Scan for the cell matching the given text and deliver its (X, Y) coordinate at center. 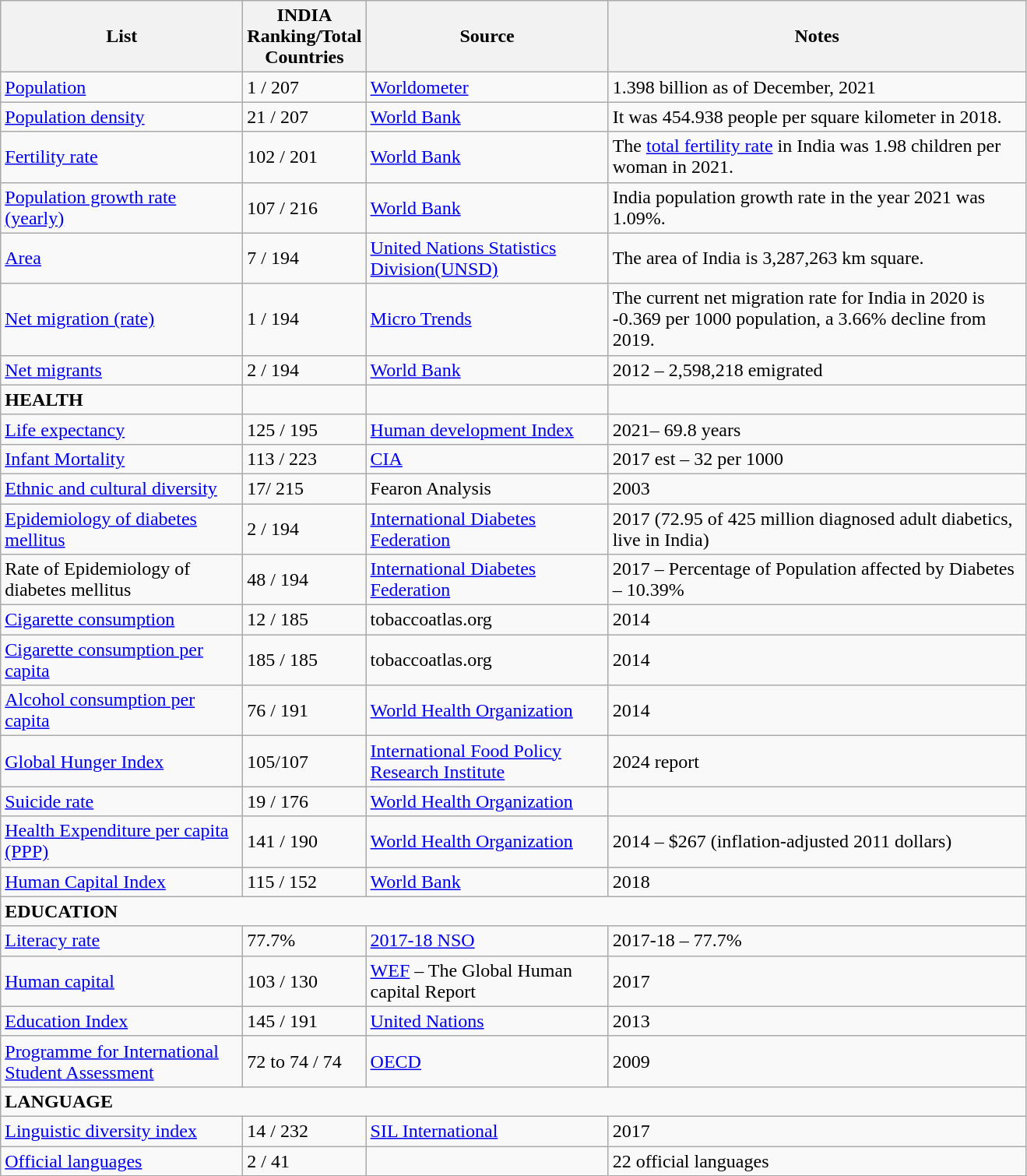
Global Hunger Index (121, 762)
125 / 195 (304, 429)
2018 (817, 882)
Net migration (rate) (121, 319)
Human development Index (487, 429)
Fertility rate (121, 157)
United Nations Statistics Division(UNSD) (487, 259)
2003 (817, 488)
113 / 223 (304, 459)
Alcohol consumption per capita (121, 710)
Health Expenditure per capita (PPP) (121, 841)
Cigarette consumption per capita (121, 660)
72 to 74 / 74 (304, 1061)
OECD (487, 1061)
The area of India is 3,287,263 km square. (817, 259)
Net migrants (121, 370)
Micro Trends (487, 319)
LANGUAGE (513, 1101)
Infant Mortality (121, 459)
India population growth rate in the year 2021 was 1.09%. (817, 207)
2021– 69.8 years (817, 429)
1.398 billion as of December, 2021 (817, 87)
Population density (121, 117)
2 / 41 (304, 1161)
22 official languages (817, 1161)
Population growth rate (yearly) (121, 207)
The total fertility rate in India was 1.98 children per woman in 2021. (817, 157)
Literacy rate (121, 941)
CIA (487, 459)
2017-18 NSO (487, 941)
Linguistic diversity index (121, 1131)
2024 report (817, 762)
48 / 194 (304, 579)
Official languages (121, 1161)
EDUCATION (513, 911)
It was 454.938 people per square kilometer in 2018. (817, 117)
1 / 194 (304, 319)
The current net migration rate for India in 2020 is -0.369 per 1000 population, a 3.66% decline from 2019. (817, 319)
Source (487, 37)
2012 – 2,598,218 emigrated (817, 370)
Suicide rate (121, 801)
Programme for International Student Assessment (121, 1061)
INDIA Ranking/Total Countries (304, 37)
17/ 215 (304, 488)
2017 – Percentage of Population affected by Diabetes – 10.39% (817, 579)
Human Capital Index (121, 882)
107 / 216 (304, 207)
21 / 207 (304, 117)
2017 est – 32 per 1000 (817, 459)
19 / 176 (304, 801)
Human capital (121, 981)
12 / 185 (304, 620)
145 / 191 (304, 1021)
Rate of Epidemiology of diabetes mellitus (121, 579)
77.7% (304, 941)
Education Index (121, 1021)
List (121, 37)
Cigarette consumption (121, 620)
HEALTH (121, 400)
14 / 232 (304, 1131)
103 / 130 (304, 981)
WEF – The Global Human capital Report (487, 981)
Fearon Analysis (487, 488)
Area (121, 259)
141 / 190 (304, 841)
102 / 201 (304, 157)
105/107 (304, 762)
7 / 194 (304, 259)
185 / 185 (304, 660)
Population (121, 87)
2013 (817, 1021)
SIL International (487, 1131)
Worldometer (487, 87)
Epidemiology of diabetes mellitus (121, 528)
2014 – $267 (inflation-adjusted 2011 dollars) (817, 841)
2017-18 – 77.7% (817, 941)
Ethnic and cultural diversity (121, 488)
76 / 191 (304, 710)
Notes (817, 37)
1 / 207 (304, 87)
2009 (817, 1061)
115 / 152 (304, 882)
Life expectancy (121, 429)
International Food Policy Research Institute (487, 762)
2017 (72.95 of 425 million diagnosed adult diabetics, live in India) (817, 528)
United Nations (487, 1021)
